Determine the [x, y] coordinate at the center of the cell enclosing the given text.  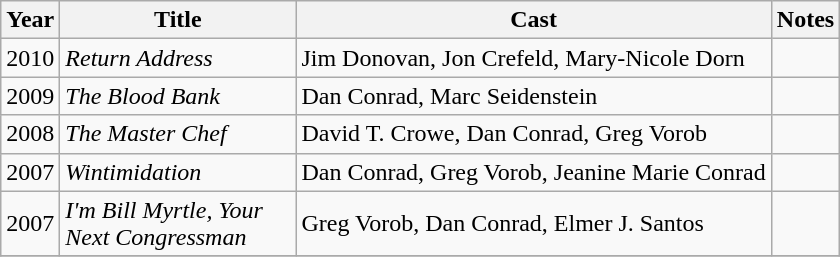
Return Address [178, 58]
Wintimidation [178, 172]
Year [30, 20]
Dan Conrad, Marc Seidenstein [534, 96]
The Master Chef [178, 134]
2009 [30, 96]
Cast [534, 20]
2010 [30, 58]
Jim Donovan, Jon Crefeld, Mary-Nicole Dorn [534, 58]
Greg Vorob, Dan Conrad, Elmer J. Santos [534, 224]
Dan Conrad, Greg Vorob, Jeanine Marie Conrad [534, 172]
2008 [30, 134]
Notes [805, 20]
David T. Crowe, Dan Conrad, Greg Vorob [534, 134]
Title [178, 20]
The Blood Bank [178, 96]
I'm Bill Myrtle, Your Next Congressman [178, 224]
